Scan for the cell matching the given text and deliver its [X, Y] coordinate at center. 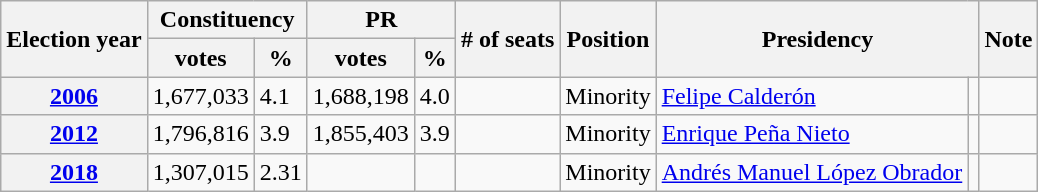
1,796,816 [200, 134]
PR [381, 20]
Election year [74, 39]
Position [608, 39]
1,677,033 [200, 96]
2012 [74, 134]
Note [1008, 39]
Constituency [227, 20]
4.0 [434, 96]
Enrique Peña Nieto [812, 134]
2.31 [280, 172]
1,855,403 [360, 134]
1,688,198 [360, 96]
4.1 [280, 96]
Andrés Manuel López Obrador [812, 172]
Presidency [818, 39]
2006 [74, 96]
# of seats [507, 39]
1,307,015 [200, 172]
Felipe Calderón [812, 96]
2018 [74, 172]
